Extract the [X, Y] coordinate from the center of the cell holding the provided text.  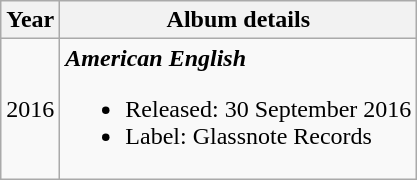
Year [30, 20]
2016 [30, 109]
American EnglishReleased: 30 September 2016Label: Glassnote Records [238, 109]
Album details [238, 20]
